Pinpoint the cell where the given text exists, returning its [x, y] midpoint coordinate. 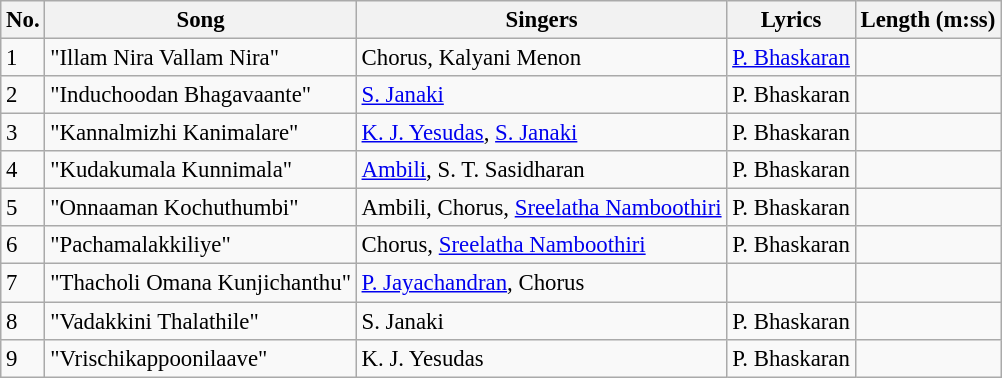
"Vrischikappoonilaave" [200, 358]
Chorus, Kalyani Menon [542, 58]
"Kudakumala Kunnimala" [200, 170]
P. Jayachandran, Chorus [542, 283]
K. J. Yesudas [542, 358]
1 [23, 58]
No. [23, 20]
"Pachamalakkiliye" [200, 245]
7 [23, 283]
8 [23, 321]
6 [23, 245]
3 [23, 133]
"Kannalmizhi Kanimalare" [200, 133]
Length (m:ss) [928, 20]
Ambili, Chorus, Sreelatha Namboothiri [542, 208]
"Thacholi Omana Kunjichanthu" [200, 283]
9 [23, 358]
K. J. Yesudas, S. Janaki [542, 133]
"Induchoodan Bhagavaante" [200, 95]
"Illam Nira Vallam Nira" [200, 58]
5 [23, 208]
2 [23, 95]
Singers [542, 20]
4 [23, 170]
Lyrics [791, 20]
"Onnaaman Kochuthumbi" [200, 208]
Ambili, S. T. Sasidharan [542, 170]
Song [200, 20]
Chorus, Sreelatha Namboothiri [542, 245]
"Vadakkini Thalathile" [200, 321]
